Provide the (X, Y) coordinate of the cell's center where the given text is located.  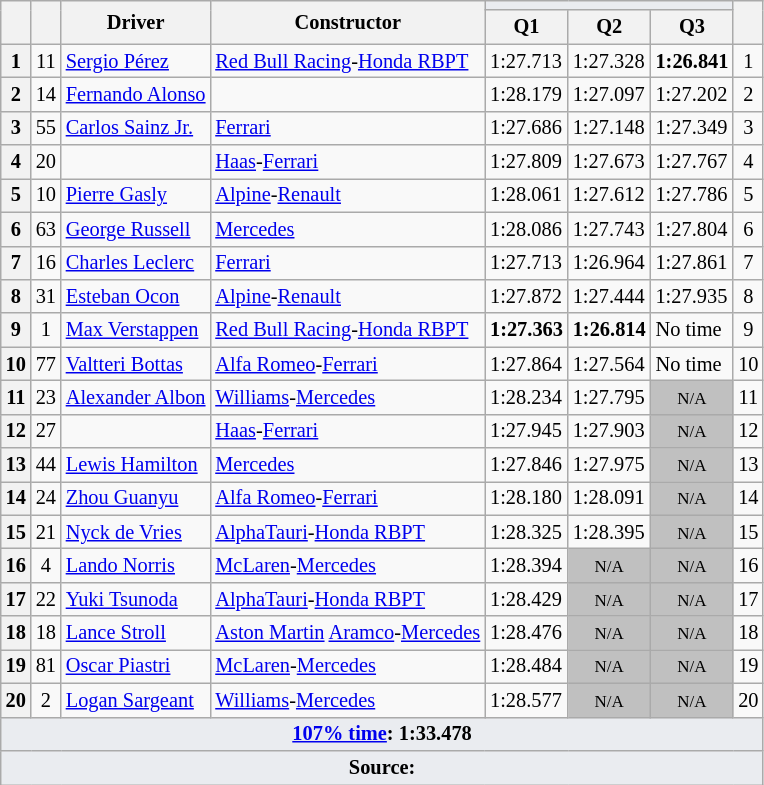
22 (46, 599)
1:27.612 (610, 195)
Driver (136, 22)
55 (46, 128)
1:26.841 (692, 61)
1:28.394 (526, 565)
Lewis Hamilton (136, 465)
1:27.945 (526, 431)
1:28.061 (526, 195)
1:28.577 (526, 700)
1:28.476 (526, 633)
George Russell (136, 229)
Nyck de Vries (136, 532)
1:28.091 (610, 498)
21 (46, 532)
1:27.864 (526, 364)
1:28.180 (526, 498)
1:27.349 (692, 128)
Esteban Ocon (136, 296)
1:27.444 (610, 296)
1:27.903 (610, 431)
Lance Stroll (136, 633)
1:27.097 (610, 94)
Q1 (526, 27)
1:28.234 (526, 397)
1:27.795 (610, 397)
63 (46, 229)
Valtteri Bottas (136, 364)
1:27.935 (692, 296)
Oscar Piastri (136, 666)
1:28.325 (526, 532)
Q2 (610, 27)
23 (46, 397)
Pierre Gasly (136, 195)
1:27.846 (526, 465)
24 (46, 498)
Max Verstappen (136, 330)
Q3 (692, 27)
1:27.673 (610, 162)
1:27.363 (526, 330)
81 (46, 666)
1:28.484 (526, 666)
1:27.202 (692, 94)
Aston Martin Aramco-Mercedes (348, 633)
1:27.743 (610, 229)
1:27.804 (692, 229)
77 (46, 364)
Alexander Albon (136, 397)
Lando Norris (136, 565)
1:28.086 (526, 229)
Logan Sargeant (136, 700)
Source: (382, 767)
1:27.975 (610, 465)
Yuki Tsunoda (136, 599)
1:26.964 (610, 263)
27 (46, 431)
44 (46, 465)
1:28.395 (610, 532)
1:27.786 (692, 195)
1:27.686 (526, 128)
Zhou Guanyu (136, 498)
Constructor (348, 22)
1:26.814 (610, 330)
107% time: 1:33.478 (382, 734)
Charles Leclerc (136, 263)
1:27.328 (610, 61)
1:27.861 (692, 263)
1:27.148 (610, 128)
Sergio Pérez (136, 61)
1:28.179 (526, 94)
1:27.809 (526, 162)
Fernando Alonso (136, 94)
Carlos Sainz Jr. (136, 128)
1:27.872 (526, 296)
1:27.767 (692, 162)
31 (46, 296)
1:28.429 (526, 599)
1:27.564 (610, 364)
